Identify which cell holds the provided text, then report its [X, Y] central coordinate. 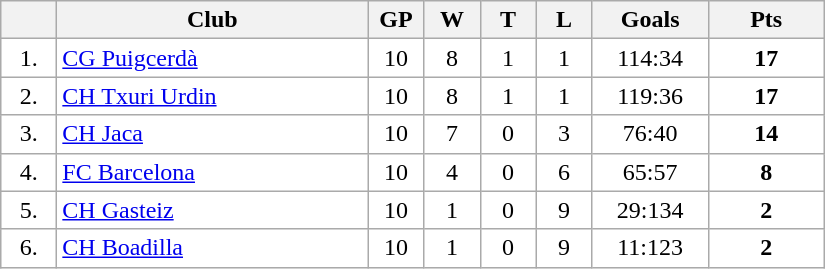
T [508, 20]
76:40 [650, 134]
6. [29, 248]
3. [29, 134]
114:34 [650, 58]
CG Puigcerdà [212, 58]
Pts [766, 20]
L [564, 20]
65:57 [650, 172]
14 [766, 134]
6 [564, 172]
4. [29, 172]
11:123 [650, 248]
29:134 [650, 210]
Club [212, 20]
FC Barcelona [212, 172]
CH Gasteiz [212, 210]
CH Jaca [212, 134]
CH Boadilla [212, 248]
7 [452, 134]
W [452, 20]
CH Txuri Urdin [212, 96]
1. [29, 58]
5. [29, 210]
2. [29, 96]
3 [564, 134]
Goals [650, 20]
GP [396, 20]
4 [452, 172]
119:36 [650, 96]
